For the text-containing cell, return its midpoint in [X, Y] coordinate format. 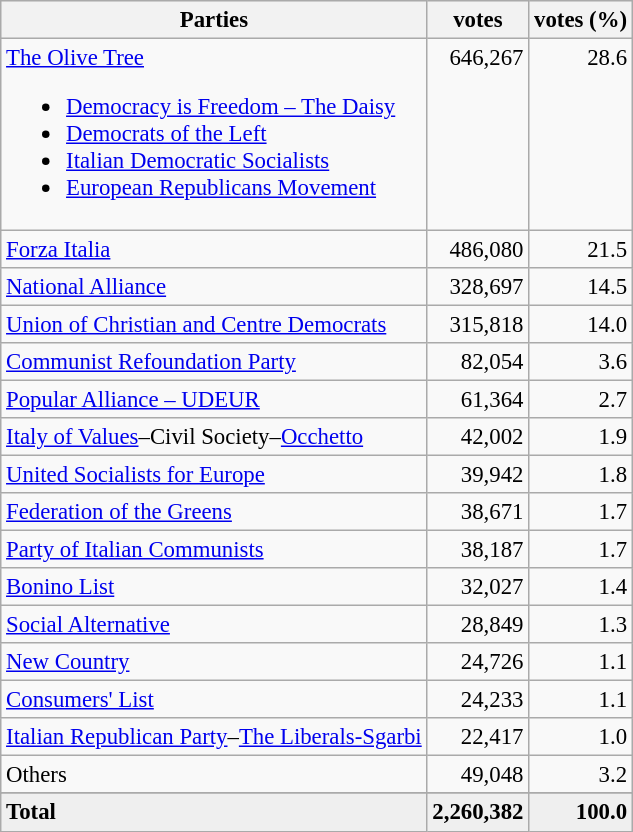
28,849 [478, 625]
Social Alternative [214, 625]
100.0 [581, 813]
315,818 [478, 324]
The Olive TreeDemocracy is Freedom – The DaisyDemocrats of the LeftItalian Democratic SocialistsEuropean Republicans Movement [214, 134]
Bonino List [214, 587]
2.7 [581, 399]
328,697 [478, 286]
38,671 [478, 512]
49,048 [478, 775]
Consumers' List [214, 700]
646,267 [478, 134]
Party of Italian Communists [214, 549]
42,002 [478, 437]
14.0 [581, 324]
Total [214, 813]
2,260,382 [478, 813]
Italian Republican Party–The Liberals-Sgarbi [214, 737]
24,233 [478, 700]
Italy of Values–Civil Society–Occhetto [214, 437]
32,027 [478, 587]
3.2 [581, 775]
1.9 [581, 437]
New Country [214, 662]
14.5 [581, 286]
1.4 [581, 587]
Federation of the Greens [214, 512]
votes (%) [581, 20]
28.6 [581, 134]
1.3 [581, 625]
61,364 [478, 399]
National Alliance [214, 286]
39,942 [478, 474]
38,187 [478, 549]
votes [478, 20]
24,726 [478, 662]
Union of Christian and Centre Democrats [214, 324]
Forza Italia [214, 249]
3.6 [581, 361]
1.8 [581, 474]
Parties [214, 20]
Others [214, 775]
82,054 [478, 361]
Popular Alliance – UDEUR [214, 399]
Communist Refoundation Party [214, 361]
United Socialists for Europe [214, 474]
486,080 [478, 249]
22,417 [478, 737]
21.5 [581, 249]
1.0 [581, 737]
